Search for the cell housing the specified text and yield its [X, Y] center coordinate. 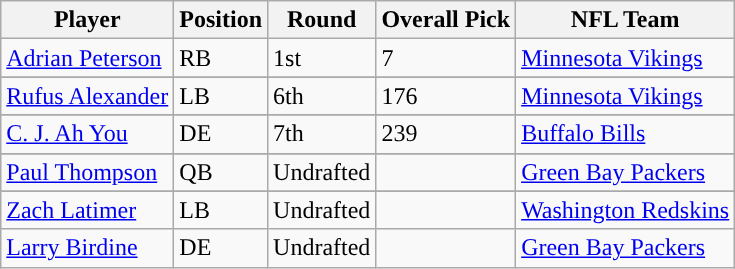
Paul Thompson [88, 172]
RB [221, 58]
Position [221, 20]
239 [446, 134]
Washington Redskins [626, 210]
Round [322, 20]
Overall Pick [446, 20]
7th [322, 134]
Adrian Peterson [88, 58]
NFL Team [626, 20]
Buffalo Bills [626, 134]
Rufus Alexander [88, 96]
C. J. Ah You [88, 134]
6th [322, 96]
176 [446, 96]
Zach Latimer [88, 210]
1st [322, 58]
Larry Birdine [88, 248]
QB [221, 172]
Player [88, 20]
7 [446, 58]
